Find where the given text appears and provide that cell's center as (x, y) coordinate. 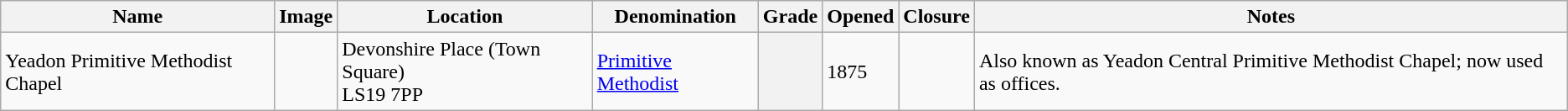
Opened (861, 17)
Notes (1271, 17)
Image (307, 17)
Devonshire Place (Town Square)LS19 7PP (465, 71)
1875 (861, 71)
Denomination (675, 17)
Grade (790, 17)
Primitive Methodist (675, 71)
Location (465, 17)
Yeadon Primitive Methodist Chapel (137, 71)
Also known as Yeadon Central Primitive Methodist Chapel; now used as offices. (1271, 71)
Name (137, 17)
Closure (936, 17)
